Capture the cell that displays the provided text and extract its (x, y) central coordinate. 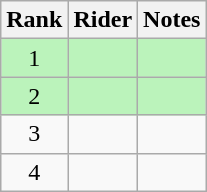
2 (34, 96)
4 (34, 172)
Rider (103, 20)
Rank (34, 20)
Notes (172, 20)
1 (34, 58)
3 (34, 134)
